Determine the [X, Y] coordinate at the center of the cell enclosing the given text.  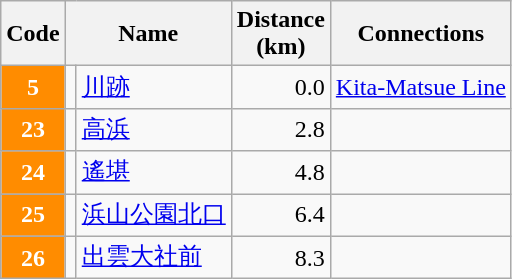
23 [33, 130]
5 [33, 88]
浜山公園北口 [154, 216]
遙堪 [154, 172]
Connections [420, 34]
出雲大社前 [154, 258]
8.3 [280, 258]
24 [33, 172]
26 [33, 258]
25 [33, 216]
Code [33, 34]
Name [148, 34]
6.4 [280, 216]
Distance (km) [280, 34]
0.0 [280, 88]
高浜 [154, 130]
2.8 [280, 130]
4.8 [280, 172]
Kita-Matsue Line [420, 88]
川跡 [154, 88]
